Provide the [x, y] coordinate of the cell's center where the given text is located.  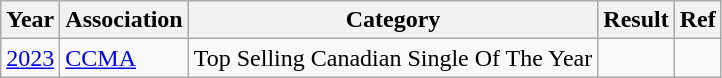
CCMA [124, 58]
Association [124, 20]
Year [30, 20]
Ref [698, 20]
Result [636, 20]
Category [393, 20]
2023 [30, 58]
Top Selling Canadian Single Of The Year [393, 58]
